Pinpoint the cell where the given text exists, returning its (X, Y) midpoint coordinate. 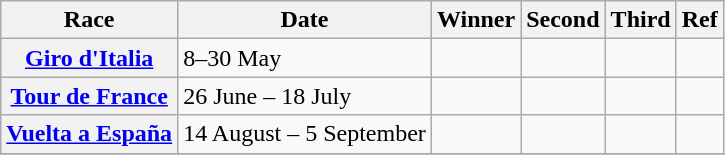
Tour de France (90, 96)
Second (563, 20)
Third (640, 20)
Winner (476, 20)
Ref (700, 20)
Giro d'Italia (90, 58)
Vuelta a España (90, 134)
14 August – 5 September (305, 134)
8–30 May (305, 58)
Date (305, 20)
26 June – 18 July (305, 96)
Race (90, 20)
